Locate the cell with the specified text and output its [X, Y] center coordinate. 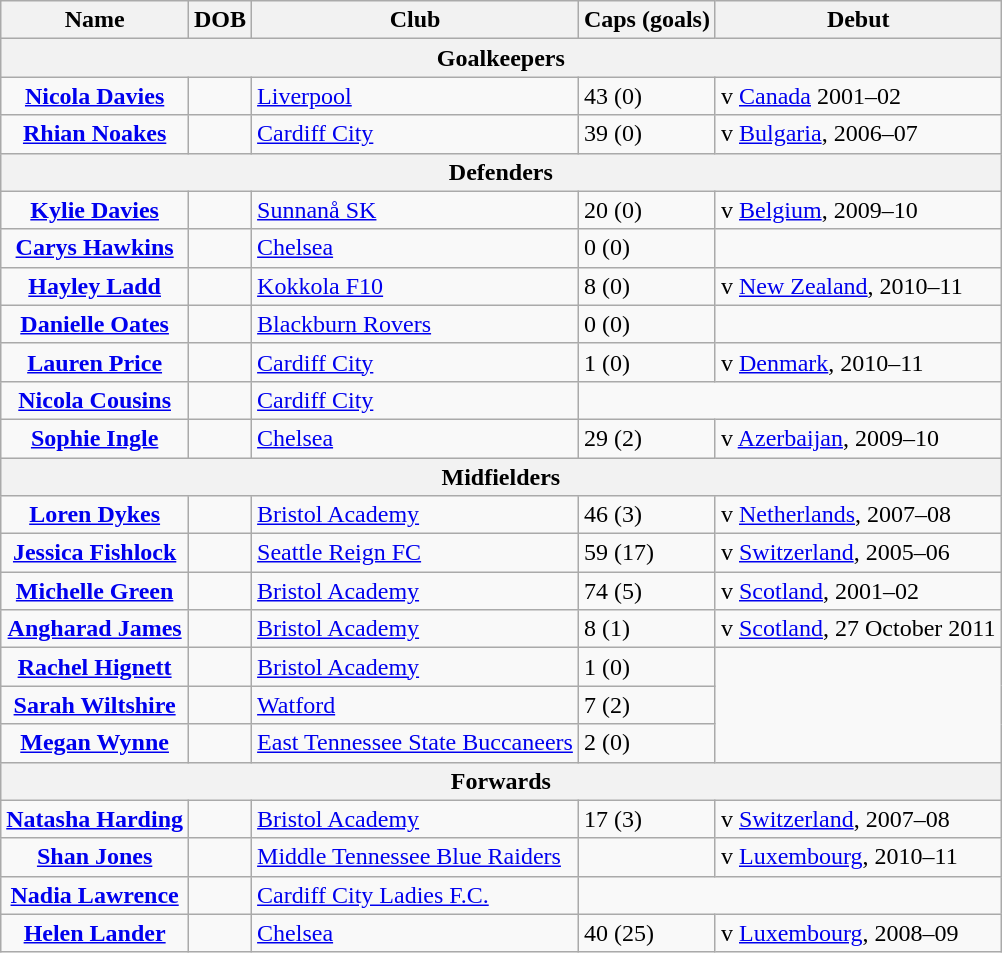
v Luxembourg, 2010–11 [858, 857]
Danielle Oates [95, 324]
17 (3) [646, 819]
Midfielders [501, 477]
Liverpool [416, 96]
v Luxembourg, 2008–09 [858, 933]
39 (0) [646, 134]
Sunnanå SK [416, 210]
Rachel Hignett [95, 667]
DOB [220, 20]
Caps (goals) [646, 20]
Lauren Price [95, 362]
Debut [858, 20]
8 (0) [646, 286]
Forwards [501, 781]
v Azerbaijan, 2009–10 [858, 438]
Helen Lander [95, 933]
Kokkola F10 [416, 286]
46 (3) [646, 515]
29 (2) [646, 438]
v Switzerland, 2005–06 [858, 553]
Nicola Davies [95, 96]
59 (17) [646, 553]
Name [95, 20]
v Netherlands, 2007–08 [858, 515]
7 (2) [646, 705]
v Bulgaria, 2006–07 [858, 134]
Kylie Davies [95, 210]
v Denmark, 2010–11 [858, 362]
Nadia Lawrence [95, 895]
40 (25) [646, 933]
Michelle Green [95, 591]
43 (0) [646, 96]
Hayley Ladd [95, 286]
Club [416, 20]
Sophie Ingle [95, 438]
v Switzerland, 2007–08 [858, 819]
Loren Dykes [95, 515]
Cardiff City Ladies F.C. [416, 895]
v Scotland, 27 October 2011 [858, 629]
2 (0) [646, 743]
Shan Jones [95, 857]
Megan Wynne [95, 743]
74 (5) [646, 591]
Goalkeepers [501, 58]
v New Zealand, 2010–11 [858, 286]
Natasha Harding [95, 819]
Jessica Fishlock [95, 553]
v Scotland, 2001–02 [858, 591]
v Belgium, 2009–10 [858, 210]
8 (1) [646, 629]
Seattle Reign FC [416, 553]
East Tennessee State Buccaneers [416, 743]
Angharad James [95, 629]
v Canada 2001–02 [858, 96]
20 (0) [646, 210]
Blackburn Rovers [416, 324]
Sarah Wiltshire [95, 705]
Nicola Cousins [95, 400]
Middle Tennessee Blue Raiders [416, 857]
Defenders [501, 172]
Carys Hawkins [95, 248]
Watford [416, 705]
Rhian Noakes [95, 134]
